Capture the cell that displays the provided text and extract its (x, y) central coordinate. 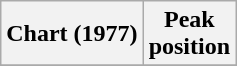
Peakposition (189, 34)
Chart (1977) (72, 34)
